Output the [X, Y] coordinate of the center of the cell containing the given text.  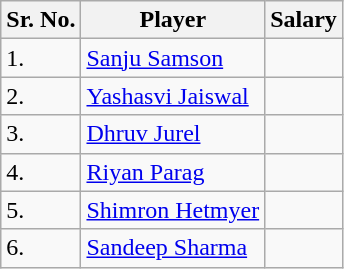
6. [41, 248]
Sr. No. [41, 20]
Sanju Samson [173, 58]
Shimron Hetmyer [173, 210]
3. [41, 134]
4. [41, 172]
Dhruv Jurel [173, 134]
1. [41, 58]
2. [41, 96]
Salary [304, 20]
Sandeep Sharma [173, 248]
Player [173, 20]
Yashasvi Jaiswal [173, 96]
5. [41, 210]
Riyan Parag [173, 172]
